Identify which cell holds the provided text, then report its (X, Y) central coordinate. 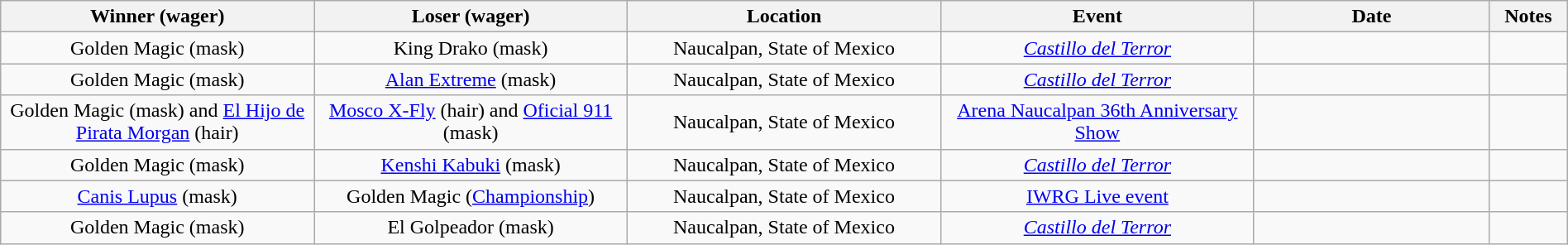
Winner (wager) (157, 17)
Alan Extreme (mask) (471, 79)
El Golpeador (mask) (471, 228)
Loser (wager) (471, 17)
Event (1097, 17)
Date (1371, 17)
Golden Magic (Championship) (471, 196)
King Drako (mask) (471, 48)
Golden Magic (mask) and El Hijo de Pirata Morgan (hair) (157, 122)
Location (784, 17)
IWRG Live event (1097, 196)
Notes (1528, 17)
Canis Lupus (mask) (157, 196)
Arena Naucalpan 36th Anniversary Show (1097, 122)
Kenshi Kabuki (mask) (471, 165)
Mosco X-Fly (hair) and Oficial 911 (mask) (471, 122)
